Search for the cell housing the specified text and yield its (x, y) center coordinate. 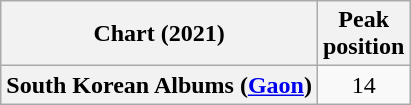
14 (363, 85)
Chart (2021) (160, 34)
Peakposition (363, 34)
South Korean Albums (Gaon) (160, 85)
